Output the [x, y] coordinate of the center of the cell containing the given text.  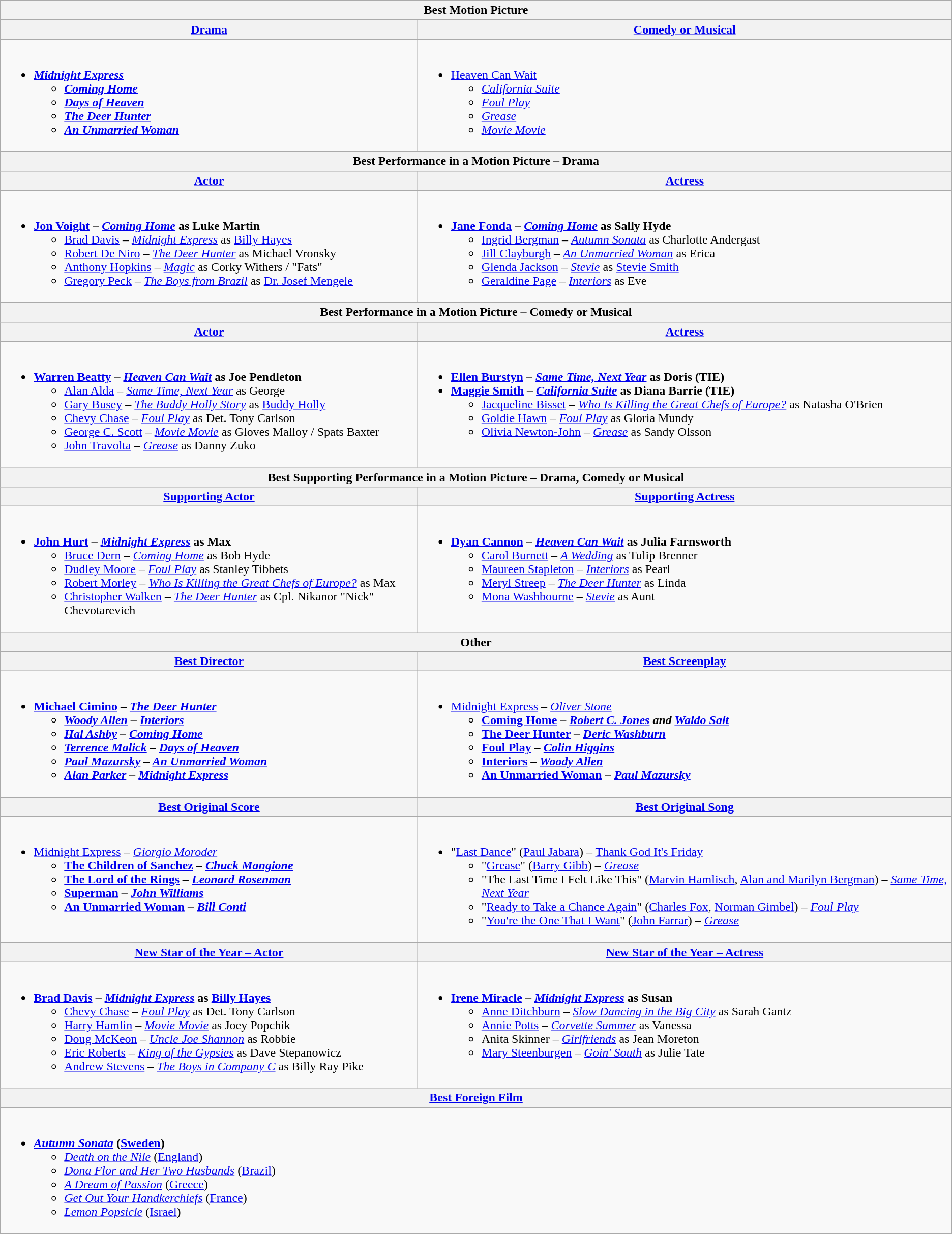
Midnight ExpressComing HomeDays of HeavenThe Deer HunterAn Unmarried Woman [209, 96]
Best Screenplay [685, 661]
Best Performance in a Motion Picture – Comedy or Musical [476, 312]
Best Motion Picture [476, 10]
Best Performance in a Motion Picture – Drama [476, 161]
Heaven Can WaitCalifornia SuiteFoul PlayGreaseMovie Movie [685, 96]
Best Original Song [685, 807]
Other [476, 642]
New Star of the Year – Actress [685, 952]
Best Foreign Film [476, 1098]
Supporting Actor [209, 496]
Best Director [209, 661]
Supporting Actress [685, 496]
Comedy or Musical [685, 29]
New Star of the Year – Actor [209, 952]
Best Supporting Performance in a Motion Picture – Drama, Comedy or Musical [476, 477]
Best Original Score [209, 807]
Drama [209, 29]
